Return the [x, y] coordinate for the center point of the cell that contains the specified text.  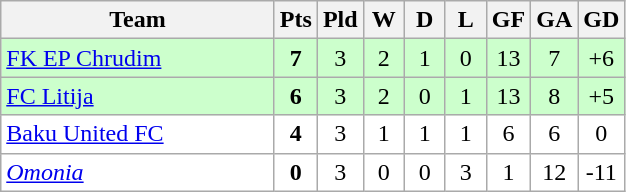
GA [554, 20]
+5 [602, 96]
GF [508, 20]
Omonia [138, 172]
L [466, 20]
12 [554, 172]
Team [138, 20]
Pld [340, 20]
W [384, 20]
D [424, 20]
+6 [602, 58]
FC Litija [138, 96]
4 [296, 134]
8 [554, 96]
GD [602, 20]
Pts [296, 20]
Baku United FC [138, 134]
FK EP Chrudim [138, 58]
-11 [602, 172]
